Detect which cell encompasses the target text, then output its (X, Y) center coordinate. 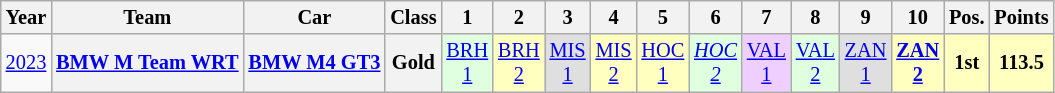
HOC1 (662, 63)
ZAN2 (918, 63)
MIS1 (568, 63)
VAL1 (766, 63)
2 (519, 17)
Pos. (966, 17)
4 (614, 17)
Gold (413, 63)
9 (866, 17)
1 (467, 17)
2023 (26, 63)
5 (662, 17)
BRH2 (519, 63)
Team (147, 17)
Car (314, 17)
8 (816, 17)
BMW M Team WRT (147, 63)
BRH1 (467, 63)
7 (766, 17)
Year (26, 17)
6 (716, 17)
113.5 (1021, 63)
HOC2 (716, 63)
3 (568, 17)
ZAN1 (866, 63)
MIS2 (614, 63)
BMW M4 GT3 (314, 63)
VAL2 (816, 63)
Class (413, 17)
1st (966, 63)
10 (918, 17)
Points (1021, 17)
